Scan for the cell matching the given text and deliver its [X, Y] coordinate at center. 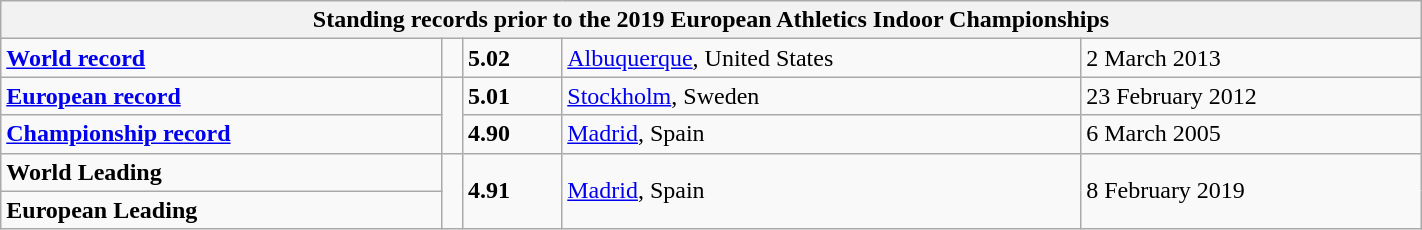
European Leading [222, 210]
World Leading [222, 172]
5.02 [512, 58]
2 March 2013 [1252, 58]
4.91 [512, 191]
Championship record [222, 134]
4.90 [512, 134]
Albuquerque, United States [822, 58]
Stockholm, Sweden [822, 96]
6 March 2005 [1252, 134]
Standing records prior to the 2019 European Athletics Indoor Championships [711, 20]
European record [222, 96]
World record [222, 58]
8 February 2019 [1252, 191]
23 February 2012 [1252, 96]
5.01 [512, 96]
